Identify which cell holds the provided text, then report its (x, y) central coordinate. 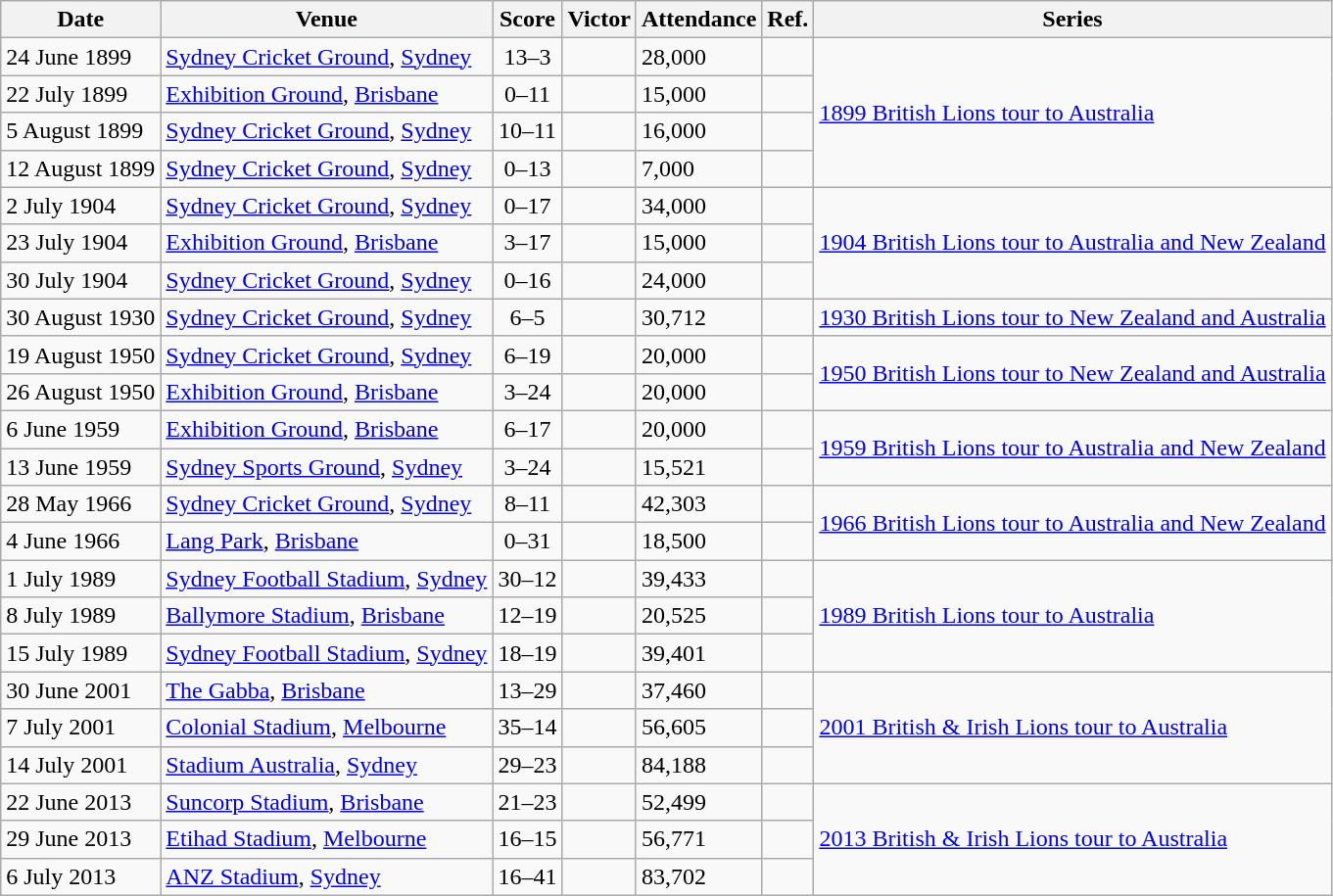
2001 British & Irish Lions tour to Australia (1072, 728)
24 June 1899 (80, 57)
22 June 2013 (80, 802)
The Gabba, Brisbane (327, 690)
28,000 (698, 57)
23 July 1904 (80, 243)
1930 British Lions tour to New Zealand and Australia (1072, 317)
19 August 1950 (80, 354)
37,460 (698, 690)
12–19 (527, 616)
0–31 (527, 542)
Date (80, 20)
28 May 1966 (80, 504)
16,000 (698, 131)
1966 British Lions tour to Australia and New Zealand (1072, 523)
35–14 (527, 728)
12 August 1899 (80, 168)
83,702 (698, 876)
15,521 (698, 467)
8 July 1989 (80, 616)
Etihad Stadium, Melbourne (327, 839)
Colonial Stadium, Melbourne (327, 728)
24,000 (698, 280)
1989 British Lions tour to Australia (1072, 616)
22 July 1899 (80, 94)
3–17 (527, 243)
39,433 (698, 579)
39,401 (698, 653)
30,712 (698, 317)
Victor (599, 20)
56,771 (698, 839)
Ref. (787, 20)
Stadium Australia, Sydney (327, 765)
0–13 (527, 168)
10–11 (527, 131)
30 June 2001 (80, 690)
13–29 (527, 690)
15 July 1989 (80, 653)
1904 British Lions tour to Australia and New Zealand (1072, 243)
Score (527, 20)
0–16 (527, 280)
Series (1072, 20)
42,303 (698, 504)
30–12 (527, 579)
52,499 (698, 802)
20,525 (698, 616)
2 July 1904 (80, 206)
6–17 (527, 429)
1899 British Lions tour to Australia (1072, 113)
8–11 (527, 504)
29 June 2013 (80, 839)
Attendance (698, 20)
13–3 (527, 57)
6–19 (527, 354)
30 July 1904 (80, 280)
30 August 1930 (80, 317)
7,000 (698, 168)
1959 British Lions tour to Australia and New Zealand (1072, 448)
18,500 (698, 542)
26 August 1950 (80, 392)
Sydney Sports Ground, Sydney (327, 467)
56,605 (698, 728)
5 August 1899 (80, 131)
Venue (327, 20)
0–11 (527, 94)
6 June 1959 (80, 429)
16–41 (527, 876)
29–23 (527, 765)
2013 British & Irish Lions tour to Australia (1072, 839)
84,188 (698, 765)
4 June 1966 (80, 542)
0–17 (527, 206)
7 July 2001 (80, 728)
Suncorp Stadium, Brisbane (327, 802)
Lang Park, Brisbane (327, 542)
6 July 2013 (80, 876)
21–23 (527, 802)
34,000 (698, 206)
18–19 (527, 653)
14 July 2001 (80, 765)
6–5 (527, 317)
1950 British Lions tour to New Zealand and Australia (1072, 373)
13 June 1959 (80, 467)
Ballymore Stadium, Brisbane (327, 616)
ANZ Stadium, Sydney (327, 876)
16–15 (527, 839)
1 July 1989 (80, 579)
